Capture the cell that displays the provided text and extract its (X, Y) central coordinate. 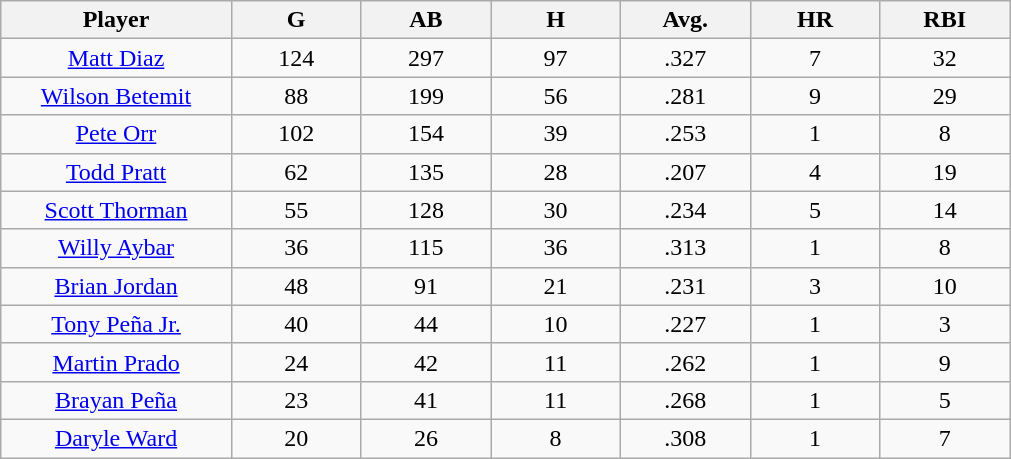
Brian Jordan (116, 286)
4 (815, 172)
G (296, 20)
14 (945, 210)
H (556, 20)
23 (296, 400)
24 (296, 362)
55 (296, 210)
.313 (685, 248)
97 (556, 58)
Matt Diaz (116, 58)
154 (426, 134)
Wilson Betemit (116, 96)
Daryle Ward (116, 438)
Martin Prado (116, 362)
26 (426, 438)
297 (426, 58)
Tony Peña Jr. (116, 324)
.268 (685, 400)
Todd Pratt (116, 172)
AB (426, 20)
41 (426, 400)
21 (556, 286)
32 (945, 58)
28 (556, 172)
128 (426, 210)
Pete Orr (116, 134)
.234 (685, 210)
Player (116, 20)
29 (945, 96)
115 (426, 248)
HR (815, 20)
44 (426, 324)
.308 (685, 438)
.262 (685, 362)
56 (556, 96)
19 (945, 172)
.253 (685, 134)
102 (296, 134)
135 (426, 172)
30 (556, 210)
RBI (945, 20)
20 (296, 438)
91 (426, 286)
199 (426, 96)
Scott Thorman (116, 210)
62 (296, 172)
Brayan Peña (116, 400)
39 (556, 134)
48 (296, 286)
Willy Aybar (116, 248)
.207 (685, 172)
.281 (685, 96)
.327 (685, 58)
42 (426, 362)
40 (296, 324)
.227 (685, 324)
88 (296, 96)
Avg. (685, 20)
.231 (685, 286)
124 (296, 58)
